Extract the (x, y) coordinate from the center of the cell holding the provided text.  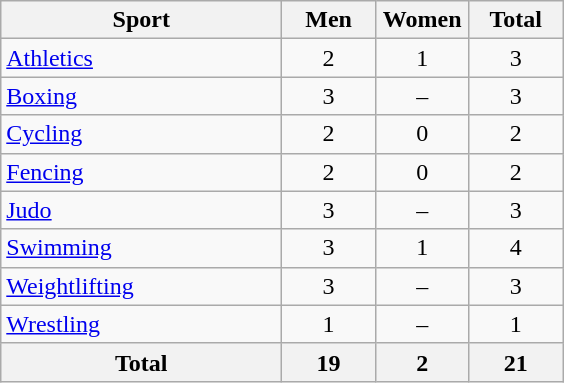
Swimming (142, 248)
Men (329, 20)
Wrestling (142, 324)
Athletics (142, 58)
19 (329, 362)
Sport (142, 20)
Cycling (142, 134)
Women (422, 20)
4 (516, 248)
Weightlifting (142, 286)
Fencing (142, 172)
Boxing (142, 96)
Judo (142, 210)
21 (516, 362)
